From the cell containing the given text, extract its center point as (x, y) coordinate. 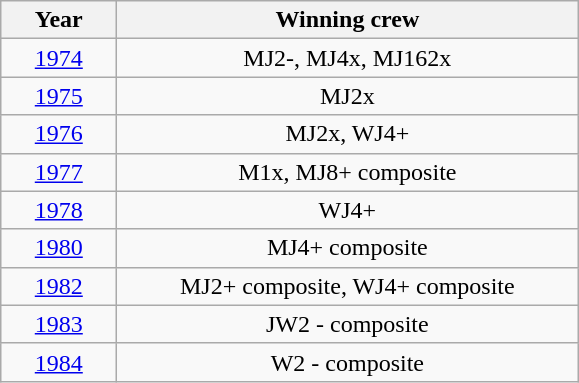
1980 (59, 248)
1977 (59, 172)
MJ2+ composite, WJ4+ composite (348, 286)
M1x, MJ8+ composite (348, 172)
MJ2x (348, 96)
1983 (59, 324)
MJ2x, WJ4+ (348, 134)
1978 (59, 210)
1982 (59, 286)
Winning crew (348, 20)
1975 (59, 96)
MJ4+ composite (348, 248)
WJ4+ (348, 210)
W2 - composite (348, 362)
1974 (59, 58)
1984 (59, 362)
MJ2-, MJ4x, MJ162x (348, 58)
1976 (59, 134)
JW2 - composite (348, 324)
Year (59, 20)
